Identify which cell holds the provided text, then report its (x, y) central coordinate. 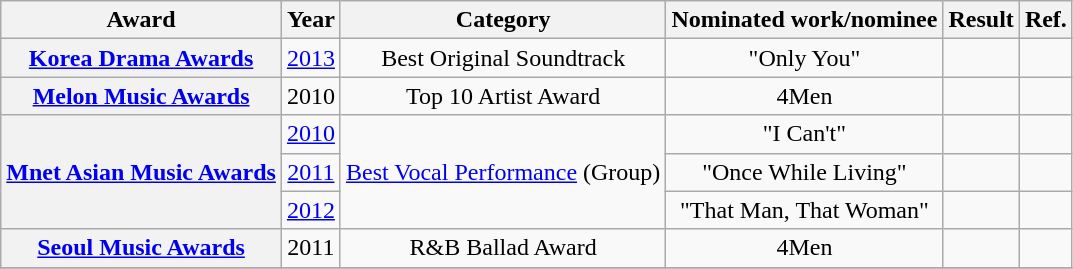
2012 (310, 210)
Nominated work/nominee (804, 20)
Best Original Soundtrack (502, 58)
Melon Music Awards (142, 96)
Korea Drama Awards (142, 58)
Award (142, 20)
R&B Ballad Award (502, 248)
"That Man, That Woman" (804, 210)
"I Can't" (804, 134)
"Only You" (804, 58)
Seoul Music Awards (142, 248)
Top 10 Artist Award (502, 96)
Year (310, 20)
Result (981, 20)
Best Vocal Performance (Group) (502, 172)
2013 (310, 58)
Category (502, 20)
Ref. (1046, 20)
Mnet Asian Music Awards (142, 172)
"Once While Living" (804, 172)
